Detect which cell encompasses the target text, then output its [x, y] center coordinate. 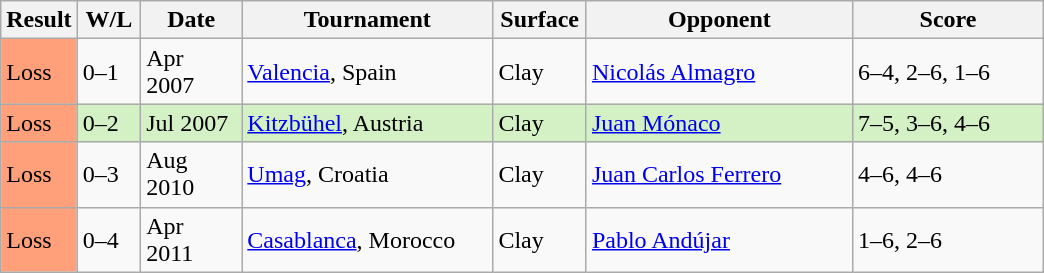
Surface [540, 20]
Kitzbühel, Austria [368, 123]
0–4 [109, 240]
Apr 2011 [192, 240]
6–4, 2–6, 1–6 [948, 72]
1–6, 2–6 [948, 240]
Casablanca, Morocco [368, 240]
Nicolás Almagro [719, 72]
4–6, 4–6 [948, 174]
Juan Carlos Ferrero [719, 174]
Umag, Croatia [368, 174]
Juan Mónaco [719, 123]
W/L [109, 20]
Result [39, 20]
Date [192, 20]
0–1 [109, 72]
7–5, 3–6, 4–6 [948, 123]
0–3 [109, 174]
Apr 2007 [192, 72]
Score [948, 20]
Valencia, Spain [368, 72]
Opponent [719, 20]
Tournament [368, 20]
Pablo Andújar [719, 240]
Jul 2007 [192, 123]
0–2 [109, 123]
Aug 2010 [192, 174]
